Extract the (X, Y) coordinate from the center of the cell holding the provided text.  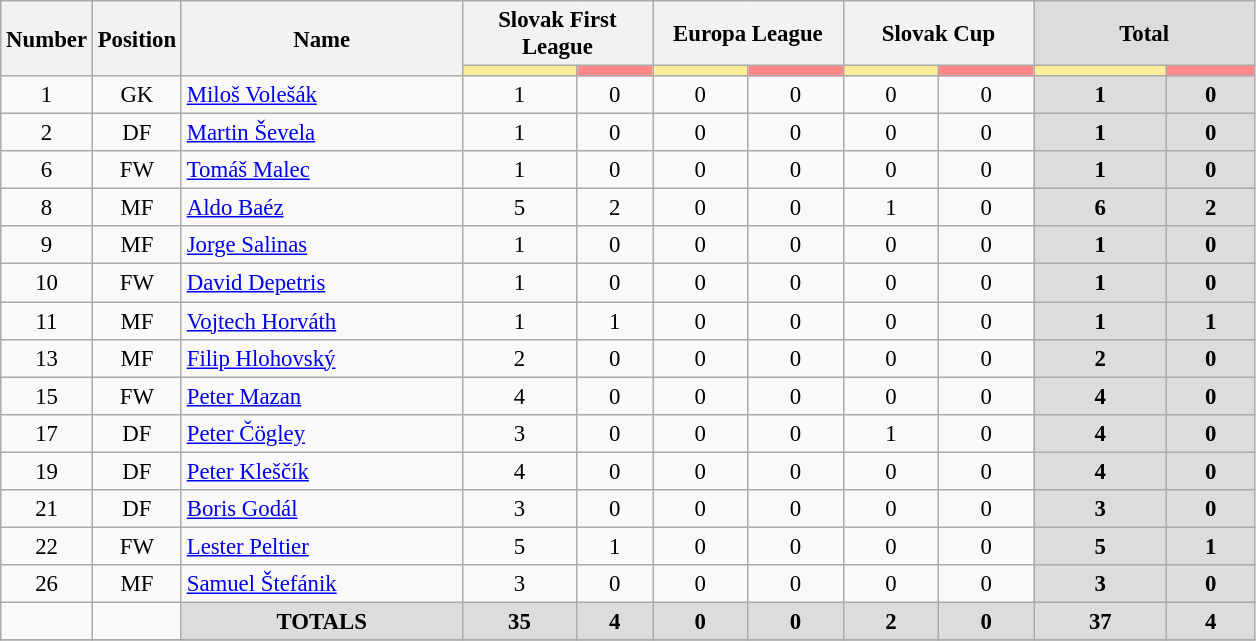
35 (520, 621)
Miloš Volešák (322, 95)
Lester Peltier (322, 546)
22 (47, 546)
15 (47, 396)
17 (47, 433)
9 (47, 245)
Jorge Salinas (322, 245)
13 (47, 358)
GK (136, 95)
Samuel Štefánik (322, 584)
Slovak First League (558, 34)
Boris Godál (322, 509)
David Depetris (322, 283)
Peter Mazan (322, 396)
Tomáš Malec (322, 170)
8 (47, 208)
11 (47, 321)
Name (322, 38)
37 (1100, 621)
Europa League (748, 34)
Slovak Cup (938, 34)
Filip Hlohovský (322, 358)
19 (47, 471)
Position (136, 38)
Aldo Baéz (322, 208)
21 (47, 509)
Number (47, 38)
TOTALS (322, 621)
Martin Ševela (322, 133)
Total (1144, 34)
Peter Čögley (322, 433)
26 (47, 584)
Vojtech Horváth (322, 321)
Peter Kleščík (322, 471)
10 (47, 283)
